Identify which cell holds the provided text, then report its (x, y) central coordinate. 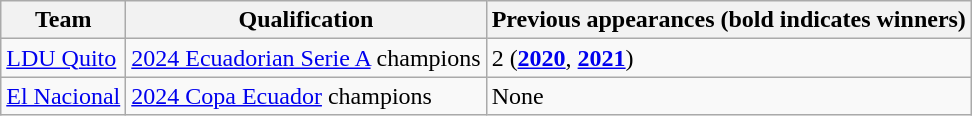
None (728, 96)
2024 Ecuadorian Serie A champions (306, 58)
Qualification (306, 20)
2024 Copa Ecuador champions (306, 96)
LDU Quito (64, 58)
2 (2020, 2021) (728, 58)
Previous appearances (bold indicates winners) (728, 20)
El Nacional (64, 96)
Team (64, 20)
